Search for the cell housing the specified text and yield its [X, Y] center coordinate. 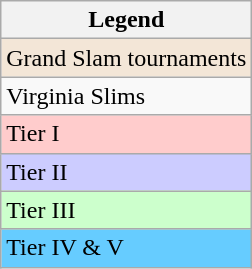
Tier II [126, 172]
Legend [126, 20]
Tier IV & V [126, 248]
Grand Slam tournaments [126, 58]
Tier III [126, 210]
Tier I [126, 134]
Virginia Slims [126, 96]
